Locate the cell with the specified text and output its (X, Y) center coordinate. 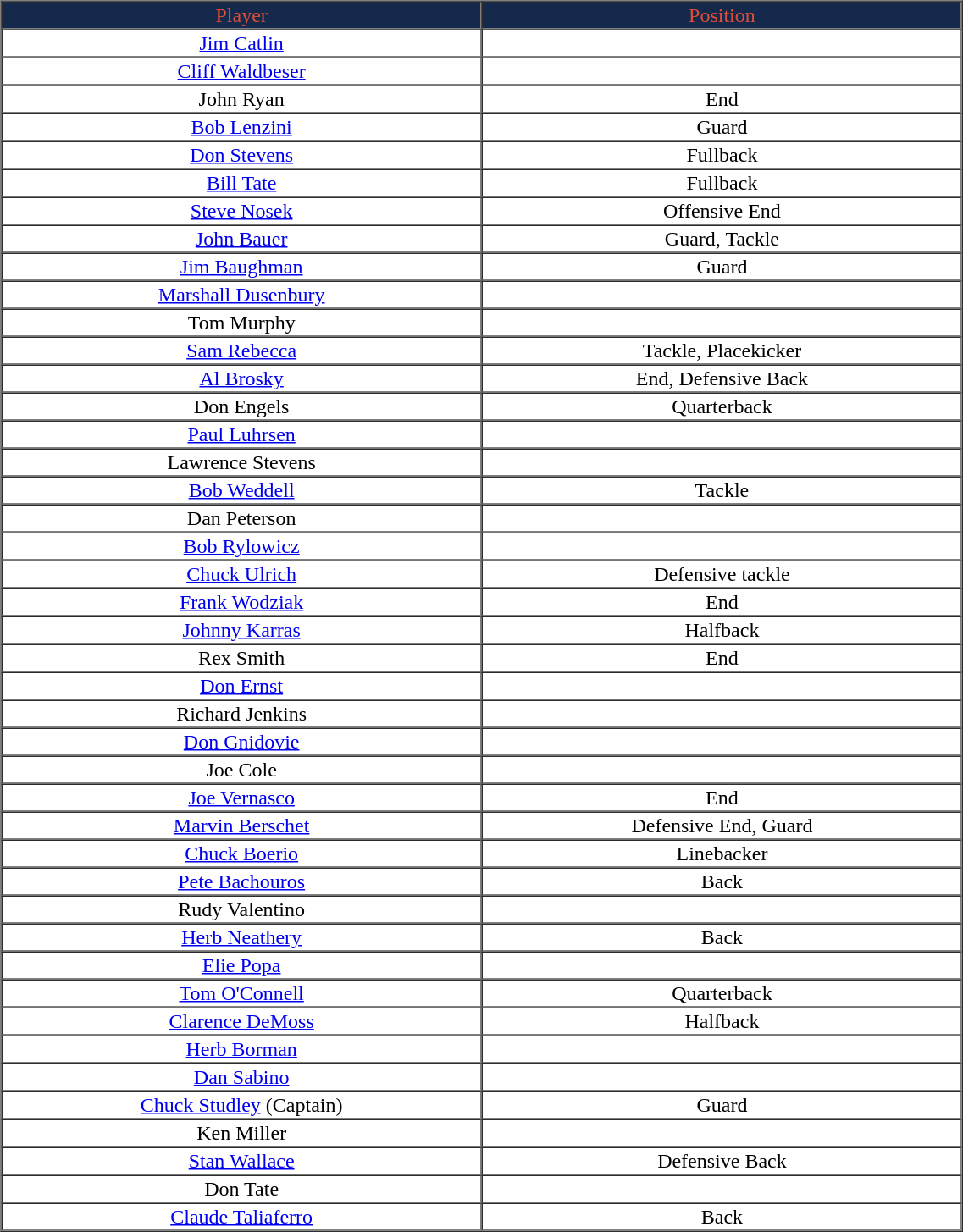
Don Engels (242, 406)
Frank Wodziak (242, 601)
Cliff Waldbeser (242, 71)
End, Defensive Back (722, 378)
Bob Rylowicz (242, 545)
Offensive End (722, 210)
Rudy Valentino (242, 909)
Don Tate (242, 1189)
Herb Borman (242, 1048)
Don Ernst (242, 686)
Al Brosky (242, 378)
John Ryan (242, 98)
Clarence DeMoss (242, 1021)
Don Stevens (242, 154)
Dan Peterson (242, 518)
Joe Cole (242, 769)
Defensive End, Guard (722, 825)
Joe Vernasco (242, 798)
Herb Neathery (242, 936)
Tom Murphy (242, 322)
Stan Wallace (242, 1160)
Chuck Boerio (242, 854)
Marshall Dusenbury (242, 295)
Chuck Ulrich (242, 574)
Bob Weddell (242, 489)
Tom O'Connell (242, 992)
Linebacker (722, 854)
Bob Lenzini (242, 127)
Claude Taliaferro (242, 1216)
Richard Jenkins (242, 713)
Don Gnidovie (242, 742)
Marvin Berschet (242, 825)
Tackle, Placekicker (722, 351)
John Bauer (242, 239)
Defensive tackle (722, 574)
Guard, Tackle (722, 239)
Steve Nosek (242, 210)
Elie Popa (242, 965)
Jim Catlin (242, 42)
Jim Baughman (242, 266)
Ken Miller (242, 1133)
Johnny Karras (242, 630)
Sam Rebecca (242, 351)
Lawrence Stevens (242, 462)
Rex Smith (242, 657)
Paul Luhrsen (242, 434)
Defensive Back (722, 1160)
Bill Tate (242, 183)
Dan Sabino (242, 1077)
Pete Bachouros (242, 881)
Position (722, 15)
Tackle (722, 489)
Chuck Studley (Captain) (242, 1104)
Player (242, 15)
